Capture the cell that displays the provided text and extract its (x, y) central coordinate. 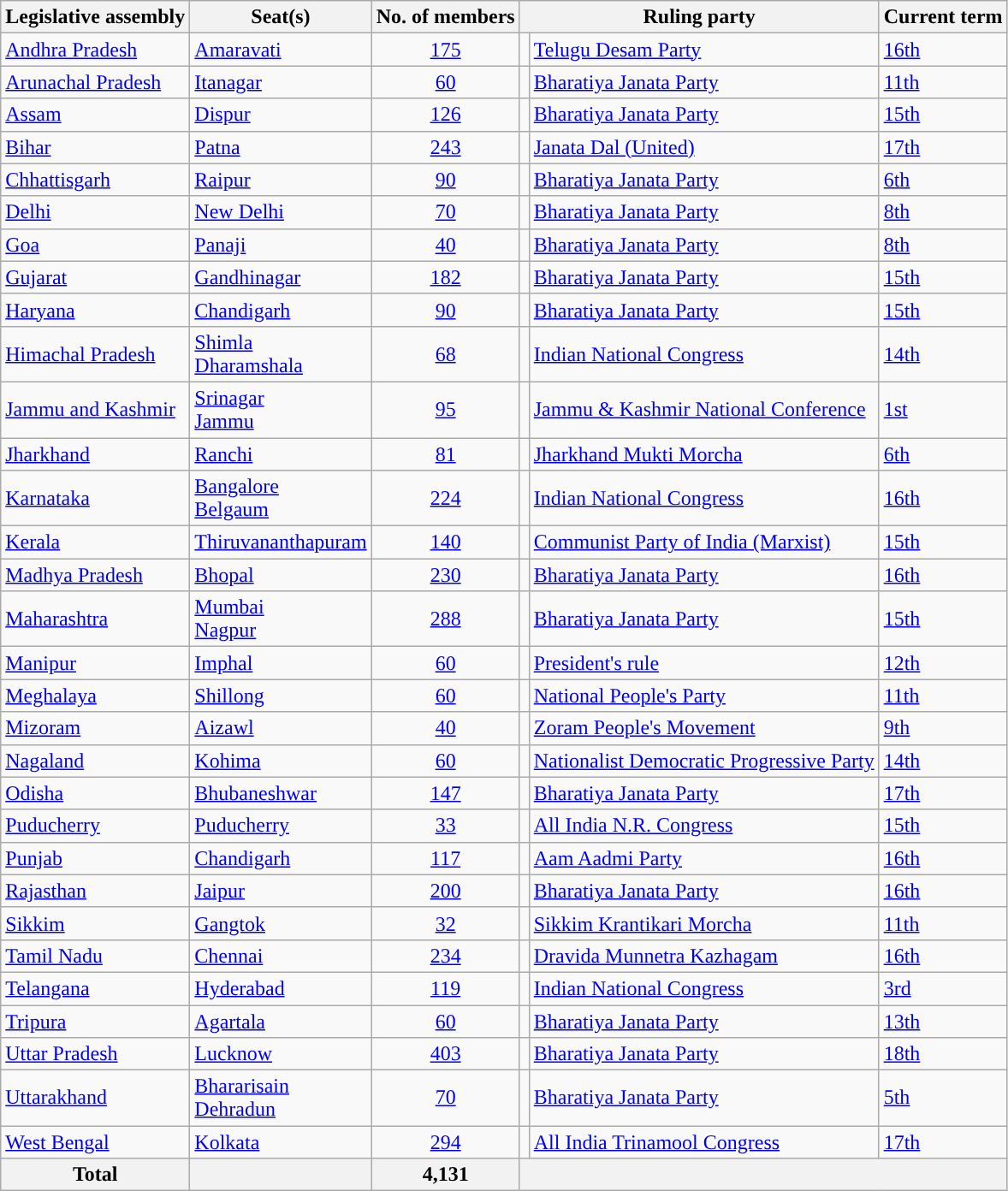
West Bengal (96, 1142)
13th (943, 1021)
Bihar (96, 147)
Mumbai Nagpur (281, 619)
Kerala (96, 542)
Uttar Pradesh (96, 1054)
Dravida Munnetra Kazhagam (703, 956)
Hyderabad (281, 988)
Patna (281, 147)
5th (943, 1099)
117 (445, 858)
Legislative assembly (96, 17)
Bhararisain Dehradun (281, 1099)
119 (445, 988)
Jharkhand (96, 454)
Goa (96, 245)
Raipur (281, 180)
Aam Aadmi Party (703, 858)
Andhra Pradesh (96, 50)
Gujarat (96, 277)
Kolkata (281, 1142)
All India Trinamool Congress (703, 1142)
Sikkim Krantikari Morcha (703, 923)
Amaravati (281, 50)
140 (445, 542)
200 (445, 891)
Panaji (281, 245)
Janata Dal (United) (703, 147)
18th (943, 1054)
Dispur (281, 115)
403 (445, 1054)
Srinagar Jammu (281, 409)
Current term (943, 17)
95 (445, 409)
Haryana (96, 310)
Imphal (281, 663)
Aizawl (281, 728)
Gandhinagar (281, 277)
Tripura (96, 1021)
Seat(s) (281, 17)
Communist Party of India (Marxist) (703, 542)
Assam (96, 115)
Meghalaya (96, 696)
Madhya Pradesh (96, 575)
National People's Party (703, 696)
New Delhi (281, 212)
Delhi (96, 212)
Punjab (96, 858)
Jaipur (281, 891)
32 (445, 923)
Kohima (281, 761)
Bhubaneshwar (281, 793)
Nagaland (96, 761)
Telugu Desam Party (703, 50)
182 (445, 277)
68 (445, 354)
175 (445, 50)
Jharkhand Mukti Morcha (703, 454)
Chhattisgarh (96, 180)
Telangana (96, 988)
Chennai (281, 956)
Mizoram (96, 728)
230 (445, 575)
Uttarakhand (96, 1099)
224 (445, 498)
243 (445, 147)
Odisha (96, 793)
Sikkim (96, 923)
288 (445, 619)
Himachal Pradesh (96, 354)
Zoram People's Movement (703, 728)
Thiruvananthapuram (281, 542)
Shimla Dharamshala (281, 354)
126 (445, 115)
Total (96, 1175)
Shillong (281, 696)
Rajasthan (96, 891)
4,131 (445, 1175)
Bangalore Belgaum (281, 498)
Arunachal Pradesh (96, 82)
Karnataka (96, 498)
Agartala (281, 1021)
All India N.R. Congress (703, 826)
9th (943, 728)
Gangtok (281, 923)
Itanagar (281, 82)
Lucknow (281, 1054)
Maharashtra (96, 619)
Nationalist Democratic Progressive Party (703, 761)
Bhopal (281, 575)
147 (445, 793)
Jammu & Kashmir National Conference (703, 409)
1st (943, 409)
No. of members (445, 17)
3rd (943, 988)
Ranchi (281, 454)
12th (943, 663)
234 (445, 956)
33 (445, 826)
Ruling party (699, 17)
294 (445, 1142)
President's rule (703, 663)
Jammu and Kashmir (96, 409)
81 (445, 454)
Tamil Nadu (96, 956)
Manipur (96, 663)
